Find where the given text appears and provide that cell's center as [X, Y] coordinate. 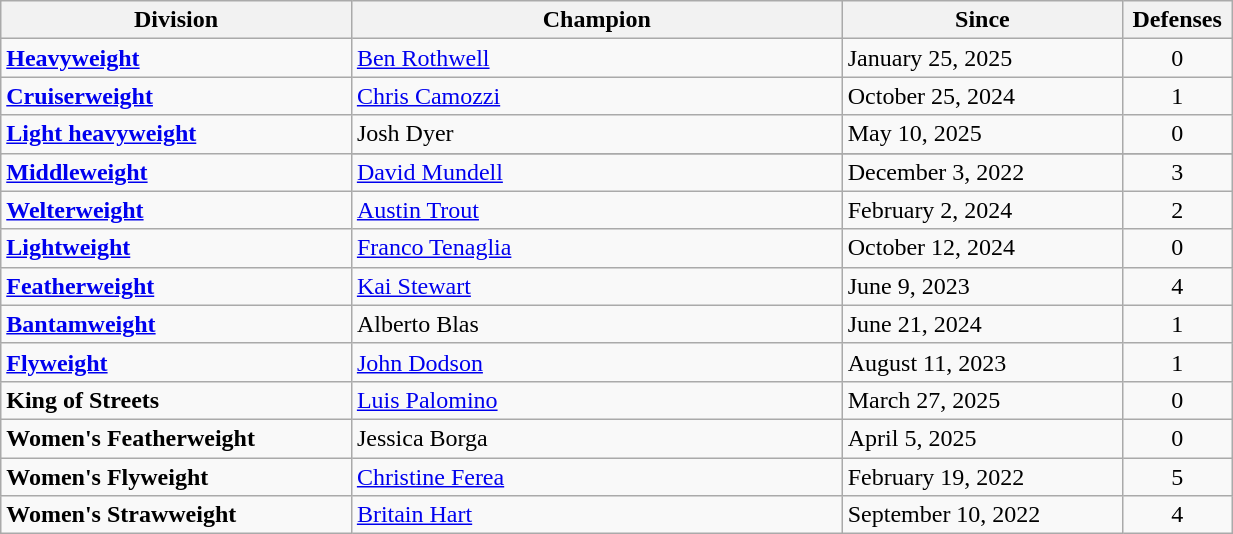
Flyweight [176, 362]
Ben Rothwell [596, 58]
John Dodson [596, 362]
October 25, 2024 [982, 96]
Heavyweight [176, 58]
Since [982, 20]
Welterweight [176, 210]
Luis Palomino [596, 400]
June 21, 2024 [982, 324]
April 5, 2025 [982, 438]
David Mundell [596, 172]
January 25, 2025 [982, 58]
2 [1178, 210]
3 [1178, 172]
Women's Flyweight [176, 477]
Cruiserweight [176, 96]
Britain Hart [596, 515]
Champion [596, 20]
Women's Featherweight [176, 438]
5 [1178, 477]
Lightweight [176, 248]
Defenses [1178, 20]
Bantamweight [176, 324]
Josh Dyer [596, 134]
Kai Stewart [596, 286]
Austin Trout [596, 210]
March 27, 2025 [982, 400]
August 11, 2023 [982, 362]
Christine Ferea [596, 477]
Light heavyweight [176, 134]
Featherweight [176, 286]
Franco Tenaglia [596, 248]
December 3, 2022 [982, 172]
February 19, 2022 [982, 477]
June 9, 2023 [982, 286]
Alberto Blas [596, 324]
September 10, 2022 [982, 515]
May 10, 2025 [982, 134]
February 2, 2024 [982, 210]
Women's Strawweight [176, 515]
Jessica Borga [596, 438]
Middleweight [176, 172]
Division [176, 20]
Chris Camozzi [596, 96]
October 12, 2024 [982, 248]
King of Streets [176, 400]
